Provide the (x, y) coordinate of the cell's center where the given text is located.  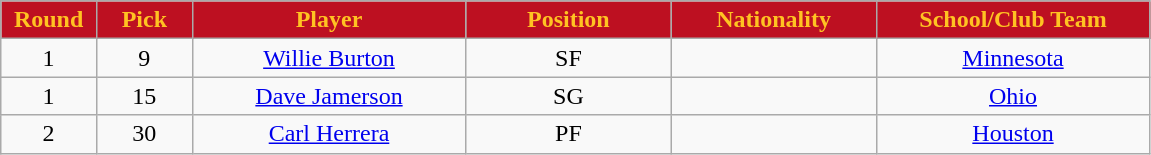
2 (49, 134)
Willie Burton (329, 58)
Pick (144, 20)
Round (49, 20)
PF (568, 134)
Houston (1013, 134)
School/Club Team (1013, 20)
Dave Jamerson (329, 96)
Nationality (774, 20)
SG (568, 96)
Position (568, 20)
Ohio (1013, 96)
SF (568, 58)
Carl Herrera (329, 134)
9 (144, 58)
30 (144, 134)
15 (144, 96)
Minnesota (1013, 58)
Player (329, 20)
